Capture the cell that displays the provided text and extract its (x, y) central coordinate. 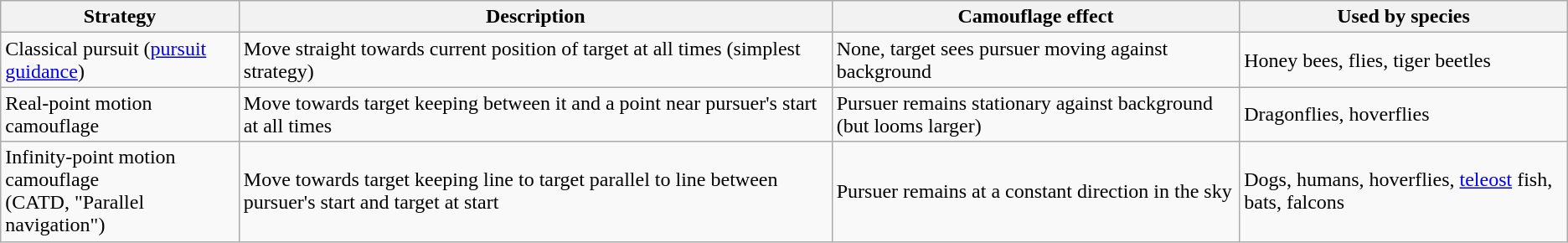
Infinity-point motion camouflage(CATD, "Parallel navigation") (121, 191)
Dragonflies, hoverflies (1404, 114)
Classical pursuit (pursuit guidance) (121, 60)
Move towards target keeping line to target parallel to line between pursuer's start and target at start (535, 191)
Description (535, 17)
Camouflage effect (1035, 17)
Dogs, humans, hoverflies, teleost fish, bats, falcons (1404, 191)
Move straight towards current position of target at all times (simplest strategy) (535, 60)
Used by species (1404, 17)
Move towards target keeping between it and a point near pursuer's start at all times (535, 114)
None, target sees pursuer moving against background (1035, 60)
Pursuer remains stationary against background (but looms larger) (1035, 114)
Honey bees, flies, tiger beetles (1404, 60)
Real-point motion camouflage (121, 114)
Pursuer remains at a constant direction in the sky (1035, 191)
Strategy (121, 17)
